For the text-containing cell, return its midpoint in (x, y) coordinate format. 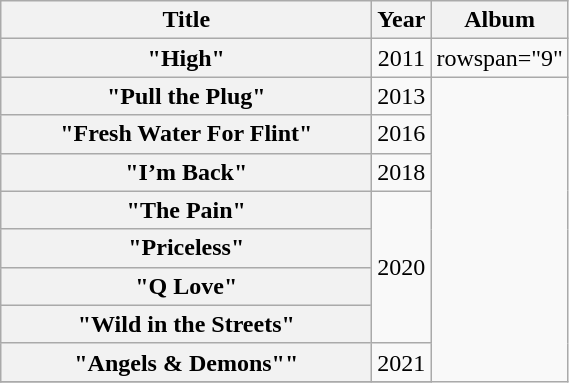
Title (186, 20)
Year (402, 20)
2020 (402, 267)
"Wild in the Streets" (186, 324)
2018 (402, 172)
"Priceless" (186, 248)
2011 (402, 58)
"Angels & Demons"" (186, 362)
2013 (402, 96)
"Pull the Plug" (186, 96)
"Q Love" (186, 286)
2016 (402, 134)
2021 (402, 362)
Album (500, 20)
"The Pain" (186, 210)
"I’m Back" (186, 172)
rowspan="9" (500, 58)
"High" (186, 58)
"Fresh Water For Flint" (186, 134)
